From the cell containing the given text, extract its center point as [X, Y] coordinate. 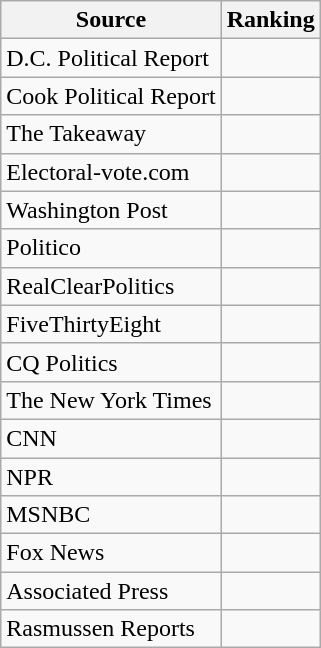
CQ Politics [111, 362]
D.C. Political Report [111, 58]
CNN [111, 438]
Source [111, 20]
Cook Political Report [111, 96]
The New York Times [111, 400]
Rasmussen Reports [111, 629]
MSNBC [111, 515]
Politico [111, 248]
NPR [111, 477]
Associated Press [111, 591]
Ranking [270, 20]
FiveThirtyEight [111, 324]
The Takeaway [111, 134]
Washington Post [111, 210]
Fox News [111, 553]
RealClearPolitics [111, 286]
Electoral-vote.com [111, 172]
